Pinpoint the cell where the given text exists, returning its [x, y] midpoint coordinate. 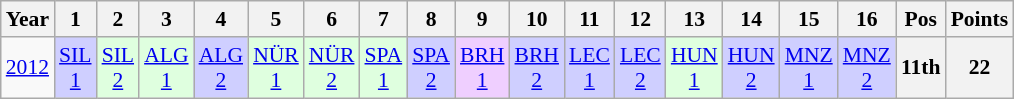
SPA1 [383, 68]
Year [28, 19]
11 [590, 19]
HUN1 [694, 68]
SPA2 [431, 68]
11th [921, 68]
1 [76, 19]
10 [536, 19]
NÜR1 [276, 68]
LEC1 [590, 68]
13 [694, 19]
SIL2 [118, 68]
NÜR2 [332, 68]
Pos [921, 19]
HUN2 [752, 68]
BRH1 [482, 68]
Points [980, 19]
MNZ1 [809, 68]
SIL1 [76, 68]
7 [383, 19]
LEC2 [640, 68]
4 [221, 19]
8 [431, 19]
BRH2 [536, 68]
6 [332, 19]
ALG2 [221, 68]
9 [482, 19]
22 [980, 68]
15 [809, 19]
5 [276, 19]
MNZ2 [867, 68]
2 [118, 19]
14 [752, 19]
ALG1 [166, 68]
2012 [28, 68]
12 [640, 19]
3 [166, 19]
16 [867, 19]
